Capture the cell that displays the provided text and extract its (x, y) central coordinate. 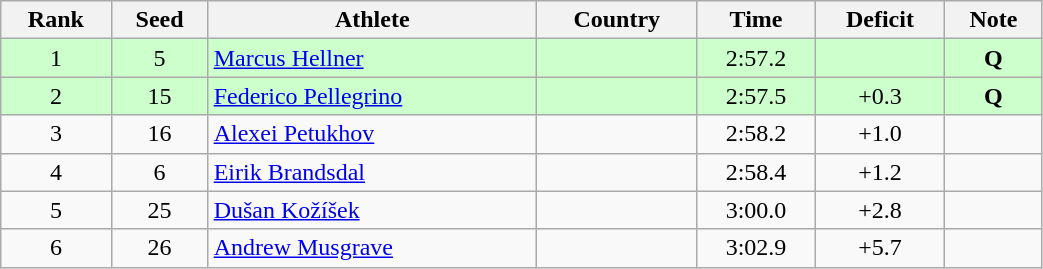
Rank (56, 20)
2:58.4 (756, 172)
2 (56, 96)
+1.2 (880, 172)
3:02.9 (756, 248)
26 (160, 248)
Note (994, 20)
2:57.5 (756, 96)
+1.0 (880, 134)
Seed (160, 20)
Marcus Hellner (372, 58)
3:00.0 (756, 210)
2:57.2 (756, 58)
+5.7 (880, 248)
Time (756, 20)
Deficit (880, 20)
4 (56, 172)
Andrew Musgrave (372, 248)
2:58.2 (756, 134)
Dušan Kožíšek (372, 210)
Country (616, 20)
Federico Pellegrino (372, 96)
1 (56, 58)
15 (160, 96)
3 (56, 134)
Athlete (372, 20)
+2.8 (880, 210)
Eirik Brandsdal (372, 172)
25 (160, 210)
+0.3 (880, 96)
16 (160, 134)
Alexei Petukhov (372, 134)
